Return the (x, y) coordinate for the center point of the cell that contains the specified text.  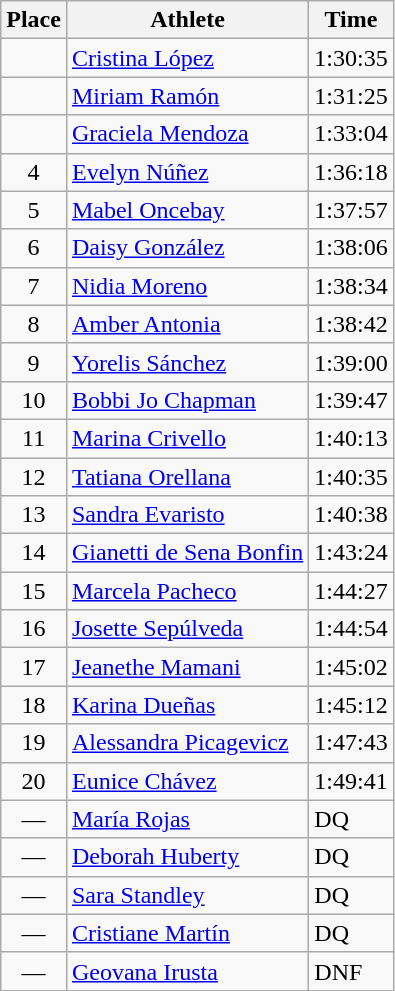
13 (34, 515)
1:44:27 (351, 591)
1:45:02 (351, 667)
8 (34, 324)
Jeanethe Mamani (187, 667)
20 (34, 781)
Athlete (187, 20)
10 (34, 400)
Graciela Mendoza (187, 134)
1:38:06 (351, 248)
1:39:00 (351, 362)
1:36:18 (351, 172)
1:33:04 (351, 134)
Gianetti de Sena Bonfin (187, 553)
1:30:35 (351, 58)
7 (34, 286)
4 (34, 172)
1:49:41 (351, 781)
1:43:24 (351, 553)
12 (34, 477)
17 (34, 667)
Yorelis Sánchez (187, 362)
Amber Antonia (187, 324)
DNF (351, 971)
9 (34, 362)
16 (34, 629)
6 (34, 248)
1:45:12 (351, 705)
Place (34, 20)
Karina Dueñas (187, 705)
5 (34, 210)
11 (34, 438)
19 (34, 743)
18 (34, 705)
Marina Crivello (187, 438)
Cristina López (187, 58)
Sandra Evaristo (187, 515)
15 (34, 591)
1:40:13 (351, 438)
1:38:42 (351, 324)
1:38:34 (351, 286)
Bobbi Jo Chapman (187, 400)
Geovana Irusta (187, 971)
1:44:54 (351, 629)
Miriam Ramón (187, 96)
1:40:35 (351, 477)
Nidia Moreno (187, 286)
Time (351, 20)
1:40:38 (351, 515)
Cristiane Martín (187, 933)
María Rojas (187, 819)
Tatiana Orellana (187, 477)
1:47:43 (351, 743)
Mabel Oncebay (187, 210)
1:31:25 (351, 96)
Sara Standley (187, 895)
Marcela Pacheco (187, 591)
1:39:47 (351, 400)
1:37:57 (351, 210)
Deborah Huberty (187, 857)
Daisy González (187, 248)
Evelyn Núñez (187, 172)
Alessandra Picagevicz (187, 743)
Josette Sepúlveda (187, 629)
14 (34, 553)
Eunice Chávez (187, 781)
